Output the (X, Y) coordinate of the center of the cell containing the given text.  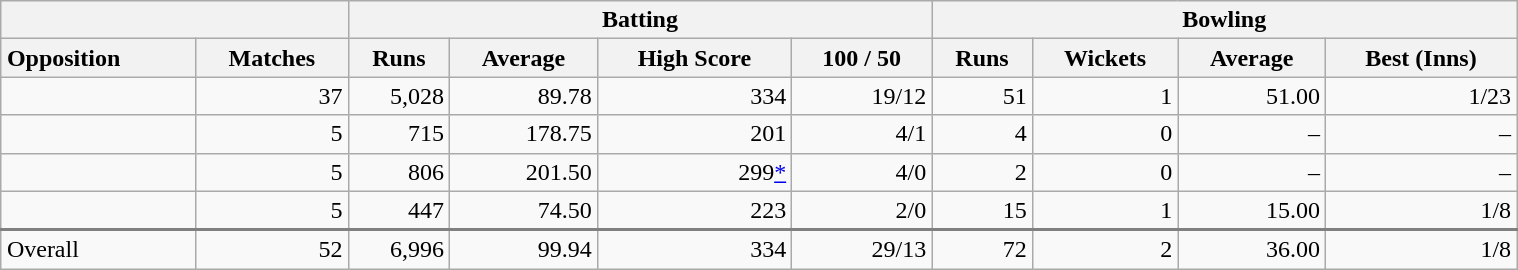
52 (272, 250)
223 (694, 210)
Best (Inns) (1420, 58)
72 (982, 250)
Batting (640, 20)
89.78 (524, 96)
37 (272, 96)
51 (982, 96)
201 (694, 134)
15.00 (1252, 210)
1/23 (1420, 96)
6,996 (399, 250)
4 (982, 134)
Bowling (1224, 20)
36.00 (1252, 250)
201.50 (524, 172)
High Score (694, 58)
447 (399, 210)
15 (982, 210)
Opposition (98, 58)
Matches (272, 58)
Overall (98, 250)
99.94 (524, 250)
178.75 (524, 134)
19/12 (862, 96)
4/1 (862, 134)
29/13 (862, 250)
100 / 50 (862, 58)
74.50 (524, 210)
715 (399, 134)
5,028 (399, 96)
51.00 (1252, 96)
Wickets (1105, 58)
2/0 (862, 210)
4/0 (862, 172)
299* (694, 172)
806 (399, 172)
